Identify which cell holds the provided text, then report its (x, y) central coordinate. 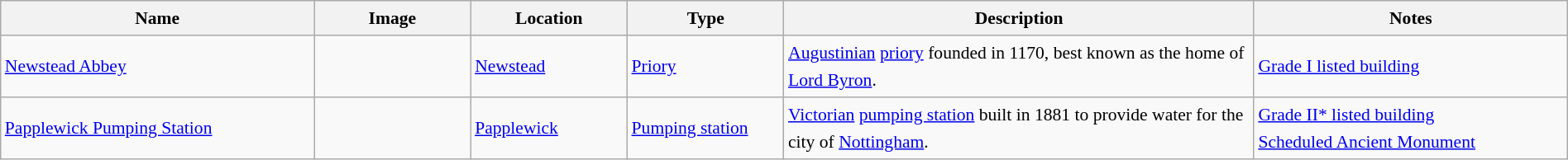
Description (1019, 18)
Newstead (549, 68)
Newstead Abbey (157, 68)
Priory (706, 68)
Image (392, 18)
Papplewick (549, 129)
Grade II* listed building Scheduled Ancient Monument (1411, 129)
Augustinian priory founded in 1170, best known as the home of Lord Byron. (1019, 68)
Victorian pumping station built in 1881 to provide water for the city of Nottingham. (1019, 129)
Pumping station (706, 129)
Papplewick Pumping Station (157, 129)
Type (706, 18)
Location (549, 18)
Name (157, 18)
Grade I listed building (1411, 68)
Notes (1411, 18)
